Search for the cell housing the specified text and yield its (X, Y) center coordinate. 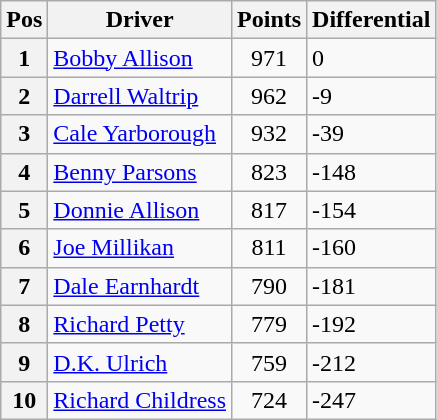
10 (24, 400)
0 (372, 58)
Richard Childress (140, 400)
811 (270, 248)
-148 (372, 172)
817 (270, 210)
Dale Earnhardt (140, 286)
6 (24, 248)
971 (270, 58)
779 (270, 324)
-160 (372, 248)
-181 (372, 286)
9 (24, 362)
-9 (372, 96)
3 (24, 134)
759 (270, 362)
932 (270, 134)
823 (270, 172)
790 (270, 286)
Pos (24, 20)
724 (270, 400)
-39 (372, 134)
1 (24, 58)
Joe Millikan (140, 248)
-212 (372, 362)
Donnie Allison (140, 210)
Driver (140, 20)
4 (24, 172)
962 (270, 96)
8 (24, 324)
7 (24, 286)
Darrell Waltrip (140, 96)
-192 (372, 324)
Cale Yarborough (140, 134)
D.K. Ulrich (140, 362)
Bobby Allison (140, 58)
Differential (372, 20)
-154 (372, 210)
5 (24, 210)
Benny Parsons (140, 172)
-247 (372, 400)
Points (270, 20)
Richard Petty (140, 324)
2 (24, 96)
